Return [x, y] of the center of cell containing provided text 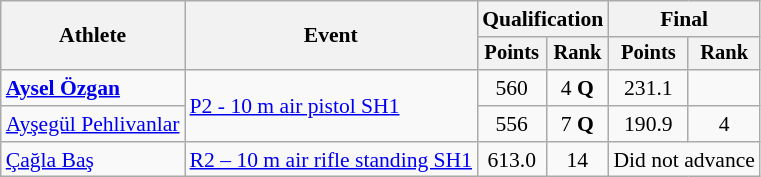
Aysel Özgan [93, 88]
Athlete [93, 36]
190.9 [648, 124]
Ayşegül Pehlivanlar [93, 124]
560 [512, 88]
4 [724, 124]
556 [512, 124]
Final [684, 19]
Event [332, 36]
Qualification [542, 19]
P2 - 10 m air pistol SH1 [332, 106]
4 Q [577, 88]
231.1 [648, 88]
7 Q [577, 124]
